From the cell containing the given text, extract its center point as [x, y] coordinate. 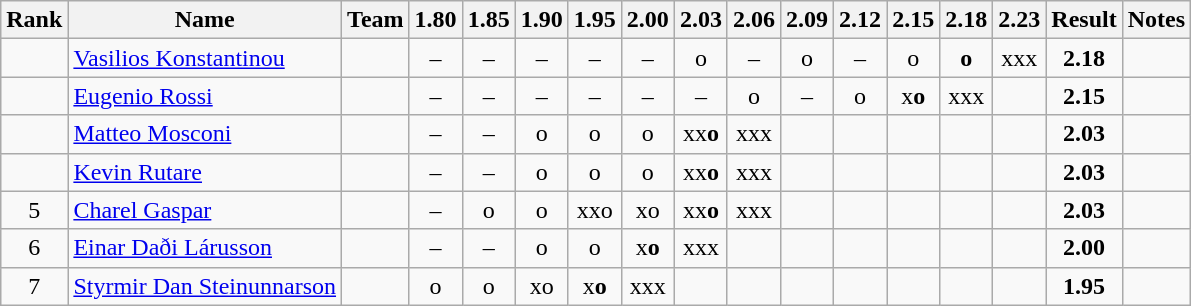
Charel Gaspar [205, 210]
Kevin Rutare [205, 172]
1.85 [488, 20]
5 [34, 210]
1.80 [436, 20]
7 [34, 286]
2.09 [808, 20]
2.06 [754, 20]
2.23 [1020, 20]
Eugenio Rossi [205, 96]
Result [1084, 20]
Rank [34, 20]
Vasilios Konstantinou [205, 58]
1.90 [542, 20]
Matteo Mosconi [205, 134]
Notes [1156, 20]
Styrmir Dan Steinunnarson [205, 286]
2.12 [860, 20]
Team [376, 20]
Name [205, 20]
6 [34, 248]
Einar Daði Lárusson [205, 248]
